For the text-containing cell, return its midpoint in (x, y) coordinate format. 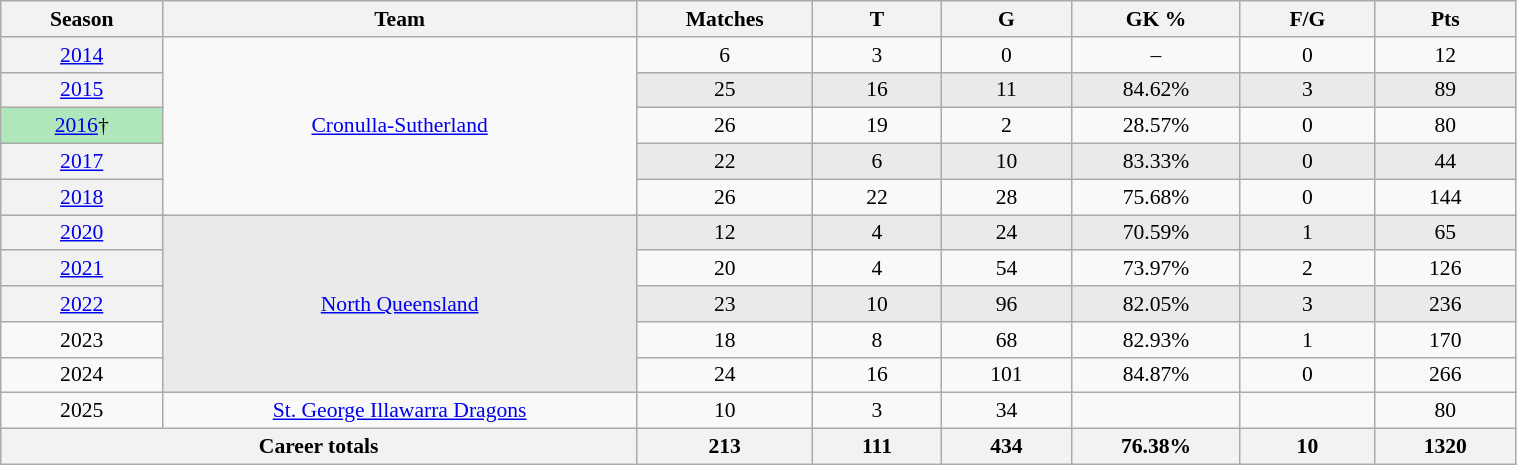
2016† (82, 126)
North Queensland (400, 304)
236 (1446, 304)
2014 (82, 55)
Season (82, 19)
Team (400, 19)
434 (1006, 447)
2020 (82, 233)
– (1156, 55)
2023 (82, 340)
82.05% (1156, 304)
11 (1006, 90)
F/G (1307, 19)
84.62% (1156, 90)
44 (1446, 162)
Pts (1446, 19)
2017 (82, 162)
126 (1446, 269)
73.97% (1156, 269)
82.93% (1156, 340)
25 (725, 90)
2025 (82, 411)
83.33% (1156, 162)
Matches (725, 19)
28 (1006, 197)
28.57% (1156, 126)
144 (1446, 197)
101 (1006, 375)
2022 (82, 304)
St. George Illawarra Dragons (400, 411)
20 (725, 269)
18 (725, 340)
2015 (82, 90)
8 (877, 340)
89 (1446, 90)
2018 (82, 197)
84.87% (1156, 375)
76.38% (1156, 447)
23 (725, 304)
170 (1446, 340)
266 (1446, 375)
T (877, 19)
75.68% (1156, 197)
68 (1006, 340)
G (1006, 19)
Career totals (319, 447)
96 (1006, 304)
34 (1006, 411)
1320 (1446, 447)
GK % (1156, 19)
2021 (82, 269)
111 (877, 447)
Cronulla-Sutherland (400, 126)
213 (725, 447)
65 (1446, 233)
2024 (82, 375)
70.59% (1156, 233)
19 (877, 126)
54 (1006, 269)
